Return the (X, Y) coordinate for the center point of the cell that contains the specified text.  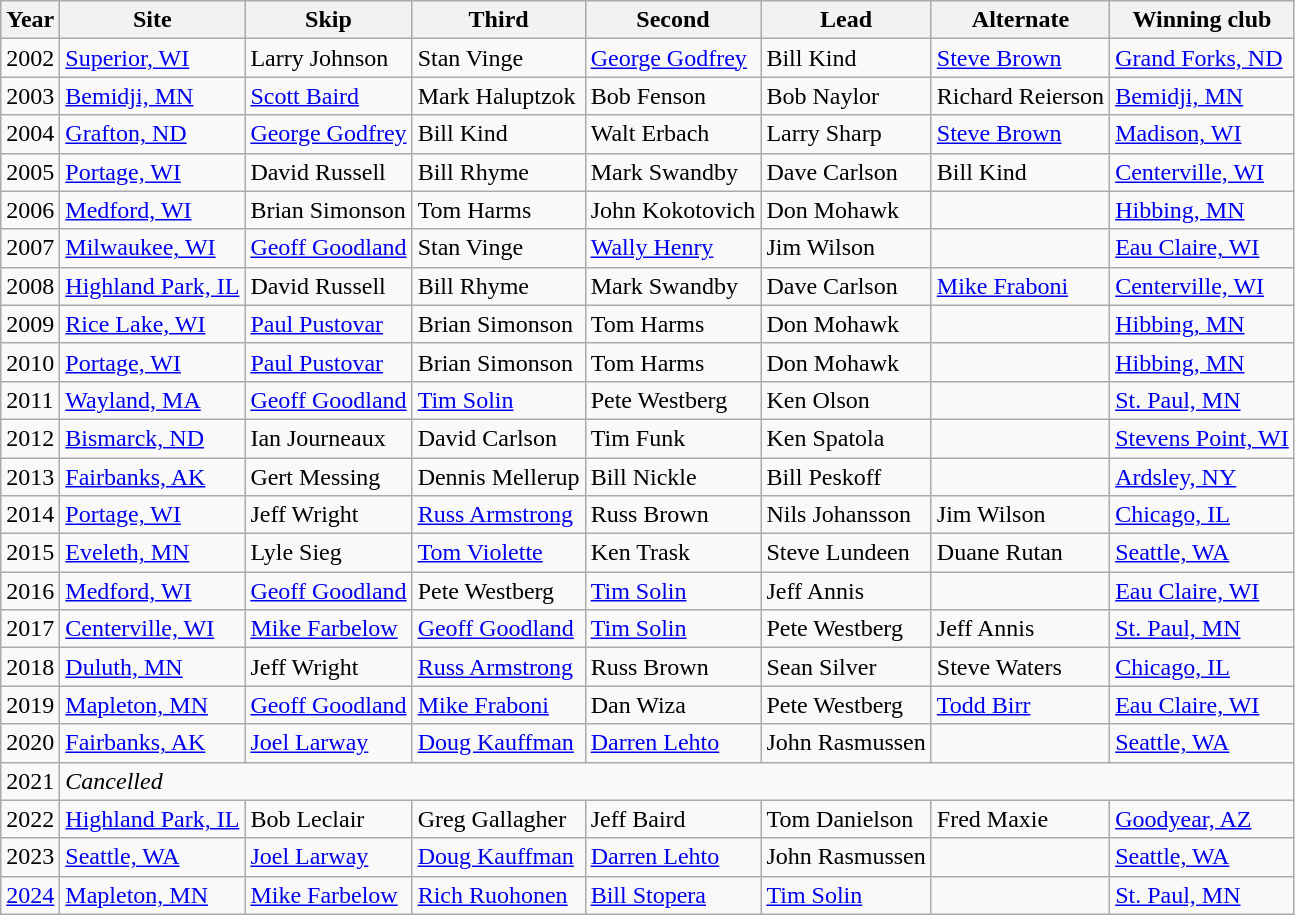
Duane Rutan (1020, 553)
Ken Spatola (846, 438)
Walt Erbach (673, 134)
Larry Johnson (328, 58)
Steve Lundeen (846, 553)
Second (673, 20)
Bill Peskoff (846, 477)
2021 (30, 781)
Madison, WI (1202, 134)
Larry Sharp (846, 134)
2002 (30, 58)
Rich Ruohonen (498, 895)
Tom Danielson (846, 819)
Sean Silver (846, 667)
2024 (30, 895)
Bismarck, ND (152, 438)
Gert Messing (328, 477)
Alternate (1020, 20)
Ardsley, NY (1202, 477)
Fred Maxie (1020, 819)
Bob Fenson (673, 96)
2022 (30, 819)
Ken Olson (846, 400)
2016 (30, 591)
2014 (30, 515)
Winning club (1202, 20)
Stevens Point, WI (1202, 438)
Ian Journeaux (328, 438)
Jeff Baird (673, 819)
2011 (30, 400)
Ken Trask (673, 553)
David Carlson (498, 438)
Grafton, ND (152, 134)
Eveleth, MN (152, 553)
Dennis Mellerup (498, 477)
Wayland, MA (152, 400)
Goodyear, AZ (1202, 819)
Bob Leclair (328, 819)
Third (498, 20)
Skip (328, 20)
2009 (30, 324)
Todd Birr (1020, 705)
2018 (30, 667)
Tim Funk (673, 438)
2020 (30, 743)
2023 (30, 857)
Steve Waters (1020, 667)
Milwaukee, WI (152, 248)
John Kokotovich (673, 210)
2013 (30, 477)
Nils Johansson (846, 515)
2006 (30, 210)
Grand Forks, ND (1202, 58)
2003 (30, 96)
Tom Violette (498, 553)
Bill Nickle (673, 477)
2008 (30, 286)
Richard Reierson (1020, 96)
Wally Henry (673, 248)
2010 (30, 362)
Cancelled (677, 781)
Dan Wiza (673, 705)
Year (30, 20)
2012 (30, 438)
Greg Gallagher (498, 819)
Bill Stopera (673, 895)
2019 (30, 705)
Scott Baird (328, 96)
Lyle Sieg (328, 553)
Mark Haluptzok (498, 96)
2017 (30, 629)
Rice Lake, WI (152, 324)
Lead (846, 20)
2007 (30, 248)
2015 (30, 553)
2004 (30, 134)
Bob Naylor (846, 96)
Superior, WI (152, 58)
Duluth, MN (152, 667)
Site (152, 20)
2005 (30, 172)
